Pinpoint the cell where the given text exists, returning its [x, y] midpoint coordinate. 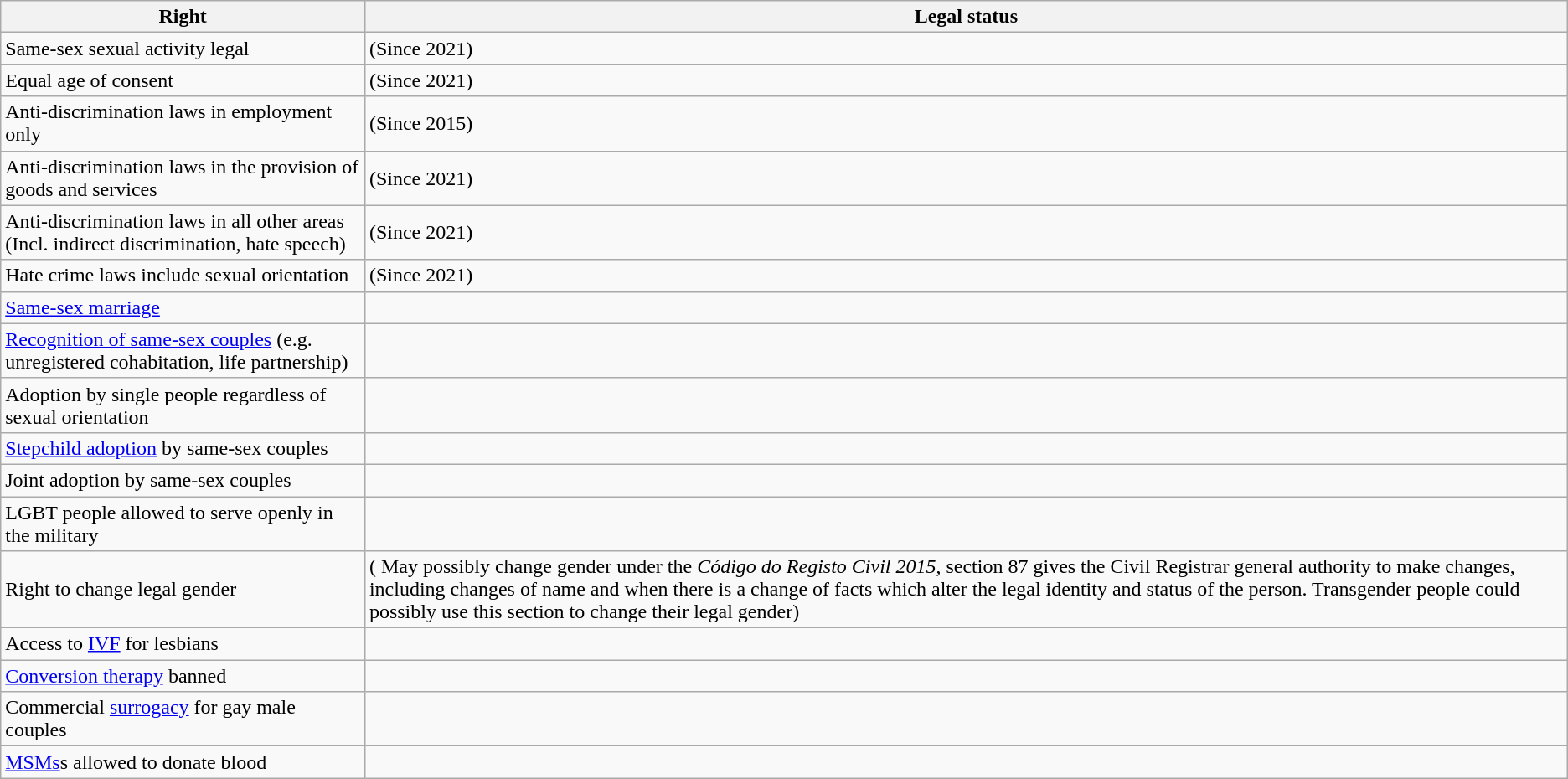
MSMss allowed to donate blood [183, 762]
Joint adoption by same-sex couples [183, 480]
Anti-discrimination laws in the provision of goods and services [183, 178]
LGBT people allowed to serve openly in the military [183, 523]
Anti-discrimination laws in all other areas (Incl. indirect discrimination, hate speech) [183, 233]
Legal status [966, 17]
Equal age of consent [183, 80]
Conversion therapy banned [183, 676]
Stepchild adoption by same-sex couples [183, 448]
Hate crime laws include sexual orientation [183, 276]
Adoption by single people regardless of sexual orientation [183, 405]
Commercial surrogacy for gay male couples [183, 719]
Anti-discrimination laws in employment only [183, 124]
(Since 2015) [966, 124]
Right [183, 17]
Right to change legal gender [183, 590]
Same-sex sexual activity legal [183, 49]
Recognition of same-sex couples (e.g. unregistered cohabitation, life partnership) [183, 350]
Access to IVF for lesbians [183, 644]
Same-sex marriage [183, 307]
